Locate the cell with the specified text and output its [X, Y] center coordinate. 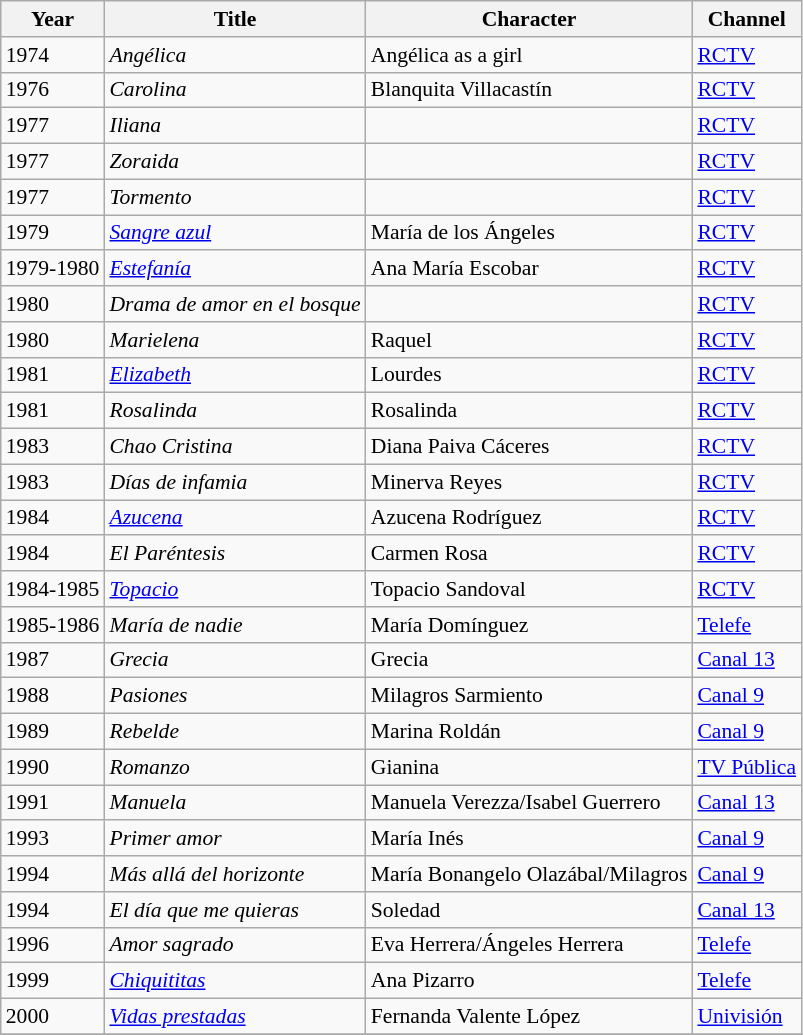
Milagros Sarmiento [530, 696]
Primer amor [234, 839]
Marina Roldán [530, 732]
Univisión [746, 1017]
Channel [746, 19]
Blanquita Villacastín [530, 90]
Días de infamia [234, 482]
Ana María Escobar [530, 269]
Fernanda Valente López [530, 1017]
1979 [53, 233]
Chao Cristina [234, 447]
El día que me quieras [234, 910]
Carolina [234, 90]
Character [530, 19]
Angélica as a girl [530, 55]
Manuela Verezza/Isabel Guerrero [530, 803]
1990 [53, 767]
1985-1986 [53, 625]
Chiquititas [234, 981]
Más allá del horizonte [234, 874]
Eva Herrera/Ángeles Herrera [530, 945]
Minerva Reyes [530, 482]
1987 [53, 660]
Estefanía [234, 269]
1984-1985 [53, 589]
1988 [53, 696]
1979-1980 [53, 269]
María de nadie [234, 625]
Ana Pizarro [530, 981]
Diana Paiva Cáceres [530, 447]
Title [234, 19]
Vidas prestadas [234, 1017]
Sangre azul [234, 233]
Marielena [234, 340]
Topacio Sandoval [530, 589]
Lourdes [530, 375]
Azucena [234, 518]
Manuela [234, 803]
María Domínguez [530, 625]
1974 [53, 55]
Pasiones [234, 696]
Drama de amor en el bosque [234, 304]
Soledad [530, 910]
María Bonangelo Olazábal/Milagros [530, 874]
Carmen Rosa [530, 554]
Romanzo [234, 767]
Topacio [234, 589]
Gianina [530, 767]
1989 [53, 732]
Amor sagrado [234, 945]
Iliana [234, 126]
Tormento [234, 197]
El Paréntesis [234, 554]
Zoraida [234, 162]
1999 [53, 981]
2000 [53, 1017]
TV Pública [746, 767]
1996 [53, 945]
Year [53, 19]
1976 [53, 90]
Rebelde [234, 732]
María Inés [530, 839]
1993 [53, 839]
Azucena Rodríguez [530, 518]
Angélica [234, 55]
María de los Ángeles [530, 233]
1991 [53, 803]
Raquel [530, 340]
Elizabeth [234, 375]
